Detect which cell encompasses the target text, then output its (x, y) center coordinate. 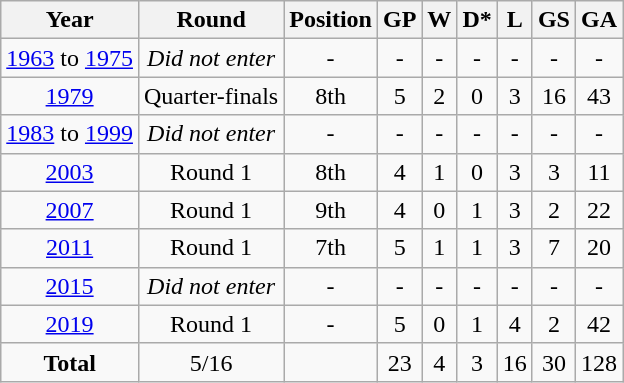
42 (598, 324)
2011 (70, 248)
Total (70, 362)
Round (210, 20)
L (514, 20)
Position (331, 20)
D* (477, 20)
2003 (70, 172)
2007 (70, 210)
2015 (70, 286)
7 (554, 248)
11 (598, 172)
128 (598, 362)
20 (598, 248)
30 (554, 362)
7th (331, 248)
1963 to 1975 (70, 58)
43 (598, 96)
Year (70, 20)
5/16 (210, 362)
23 (399, 362)
1983 to 1999 (70, 134)
W (440, 20)
9th (331, 210)
22 (598, 210)
2019 (70, 324)
1979 (70, 96)
GP (399, 20)
GA (598, 20)
GS (554, 20)
Quarter-finals (210, 96)
